Capture the cell that displays the provided text and extract its (x, y) central coordinate. 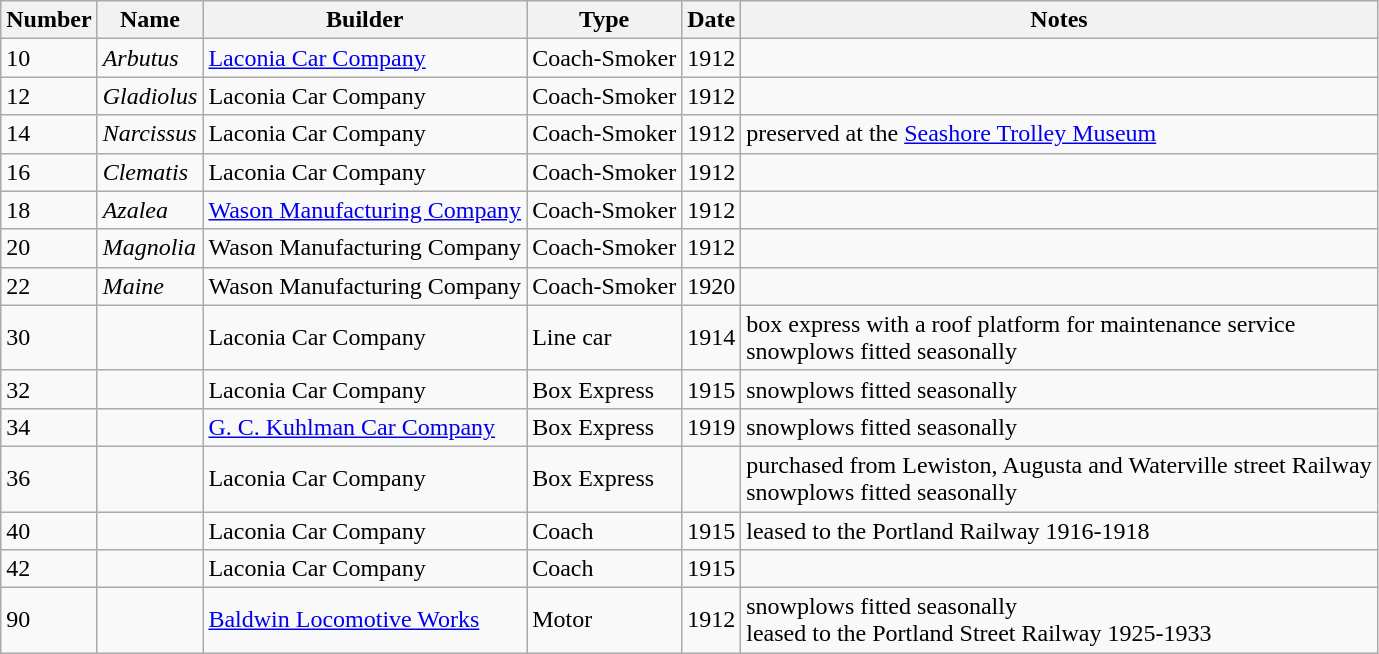
preserved at the Seashore Trolley Museum (1060, 134)
G. C. Kuhlman Car Company (365, 427)
1914 (712, 338)
Narcissus (150, 134)
Number (49, 20)
42 (49, 569)
snowplows fitted seasonallyleased to the Portland Street Railway 1925-1933 (1060, 620)
36 (49, 478)
22 (49, 286)
1920 (712, 286)
Gladiolus (150, 96)
box express with a roof platform for maintenance servicesnowplows fitted seasonally (1060, 338)
Motor (604, 620)
leased to the Portland Railway 1916-1918 (1060, 531)
18 (49, 210)
Arbutus (150, 58)
90 (49, 620)
Magnolia (150, 248)
10 (49, 58)
40 (49, 531)
12 (49, 96)
16 (49, 172)
20 (49, 248)
Name (150, 20)
Baldwin Locomotive Works (365, 620)
Date (712, 20)
Line car (604, 338)
Notes (1060, 20)
1919 (712, 427)
Builder (365, 20)
34 (49, 427)
Clematis (150, 172)
purchased from Lewiston, Augusta and Waterville street Railwaysnowplows fitted seasonally (1060, 478)
Azalea (150, 210)
32 (49, 389)
Maine (150, 286)
30 (49, 338)
Type (604, 20)
14 (49, 134)
